From the cell containing the given text, extract its center point as (x, y) coordinate. 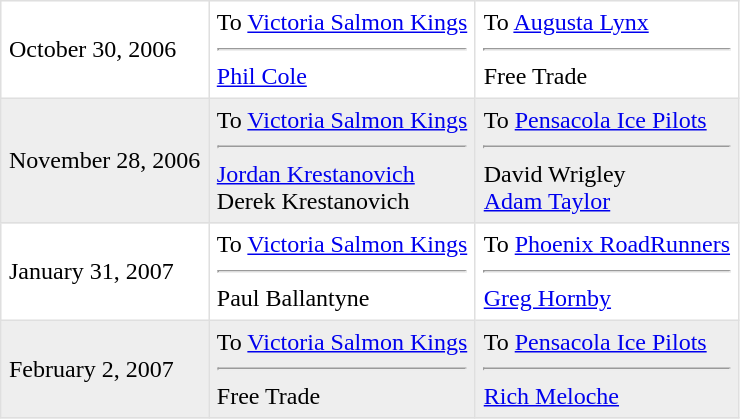
October 30, 2006 (105, 50)
To Victoria Salmon KingsFree Trade (342, 369)
To Pensacola Ice PilotsDavid WrigleyAdam Taylor (606, 160)
January 31, 2007 (105, 272)
To Augusta LynxFree Trade (606, 50)
November 28, 2006 (105, 160)
To Victoria Salmon KingsJordan Krestanovich Derek Krestanovich (342, 160)
To Victoria Salmon KingsPhil Cole (342, 50)
To Pensacola Ice PilotsRich Meloche (606, 369)
February 2, 2007 (105, 369)
To Victoria Salmon KingsPaul Ballantyne (342, 272)
To Phoenix RoadRunnersGreg Hornby (606, 272)
